Scan for the cell matching the given text and deliver its (X, Y) coordinate at center. 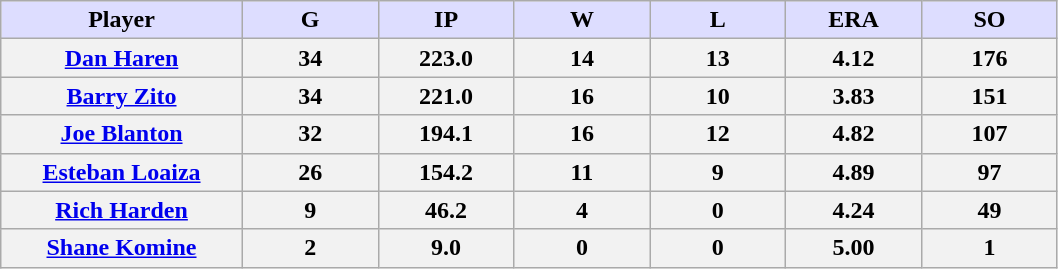
Esteban Loaiza (122, 172)
Rich Harden (122, 210)
176 (990, 58)
4.82 (854, 134)
194.1 (446, 134)
Shane Komine (122, 248)
10 (718, 96)
Joe Blanton (122, 134)
26 (310, 172)
Dan Haren (122, 58)
4.89 (854, 172)
G (310, 20)
3.83 (854, 96)
107 (990, 134)
11 (582, 172)
IP (446, 20)
221.0 (446, 96)
97 (990, 172)
2 (310, 248)
4.24 (854, 210)
151 (990, 96)
154.2 (446, 172)
4 (582, 210)
L (718, 20)
32 (310, 134)
9.0 (446, 248)
13 (718, 58)
46.2 (446, 210)
Barry Zito (122, 96)
14 (582, 58)
SO (990, 20)
1 (990, 248)
223.0 (446, 58)
W (582, 20)
4.12 (854, 58)
12 (718, 134)
ERA (854, 20)
5.00 (854, 248)
Player (122, 20)
49 (990, 210)
